Extract the [X, Y] coordinate from the center of the cell holding the provided text.  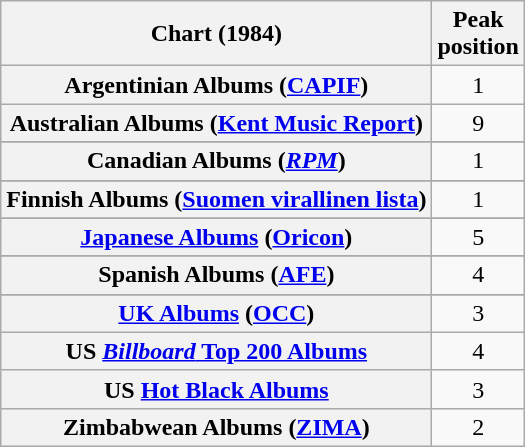
US Hot Black Albums [216, 389]
US Billboard Top 200 Albums [216, 351]
Spanish Albums (AFE) [216, 275]
Japanese Albums (Oricon) [216, 237]
Chart (1984) [216, 34]
Australian Albums (Kent Music Report) [216, 123]
Canadian Albums (RPM) [216, 161]
5 [478, 237]
Finnish Albums (Suomen virallinen lista) [216, 199]
Zimbabwean Albums (ZIMA) [216, 427]
UK Albums (OCC) [216, 313]
Peakposition [478, 34]
9 [478, 123]
2 [478, 427]
Argentinian Albums (CAPIF) [216, 85]
